Scan for the cell matching the given text and deliver its (X, Y) coordinate at center. 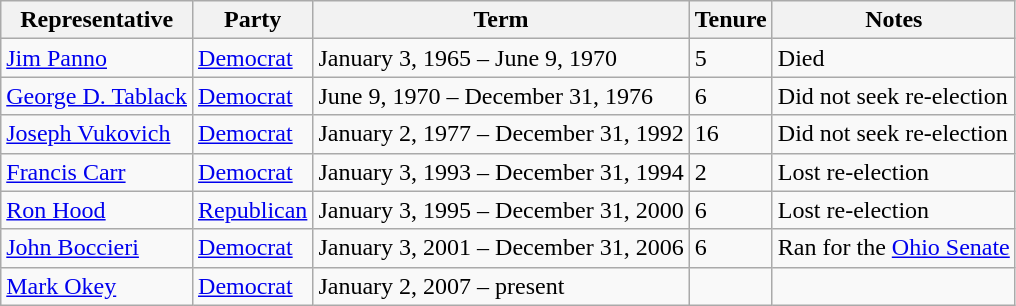
January 3, 1965 – June 9, 1970 (501, 58)
Party (253, 20)
Ran for the Ohio Senate (894, 248)
2 (730, 172)
Jim Panno (97, 58)
16 (730, 134)
Tenure (730, 20)
January 3, 2001 – December 31, 2006 (501, 248)
Joseph Vukovich (97, 134)
Term (501, 20)
January 2, 1977 – December 31, 1992 (501, 134)
January 3, 1993 – December 31, 1994 (501, 172)
Died (894, 58)
John Boccieri (97, 248)
George D. Tablack (97, 96)
Representative (97, 20)
Notes (894, 20)
June 9, 1970 – December 31, 1976 (501, 96)
5 (730, 58)
January 2, 2007 – present (501, 286)
Mark Okey (97, 286)
Ron Hood (97, 210)
Republican (253, 210)
Francis Carr (97, 172)
January 3, 1995 – December 31, 2000 (501, 210)
